Identify which cell holds the provided text, then report its [X, Y] central coordinate. 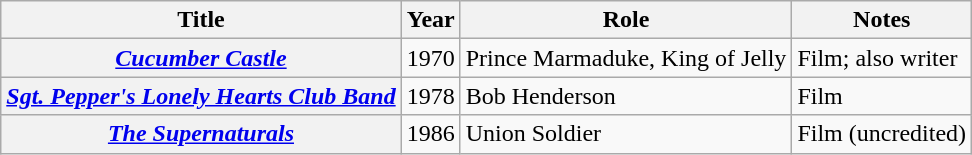
Film; also writer [882, 58]
1986 [430, 134]
Union Soldier [626, 134]
Sgt. Pepper's Lonely Hearts Club Band [201, 96]
Prince Marmaduke, King of Jelly [626, 58]
Film [882, 96]
Title [201, 20]
Role [626, 20]
1970 [430, 58]
Notes [882, 20]
The Supernaturals [201, 134]
Year [430, 20]
Bob Henderson [626, 96]
Cucumber Castle [201, 58]
Film (uncredited) [882, 134]
1978 [430, 96]
